Detect which cell encompasses the target text, then output its [X, Y] center coordinate. 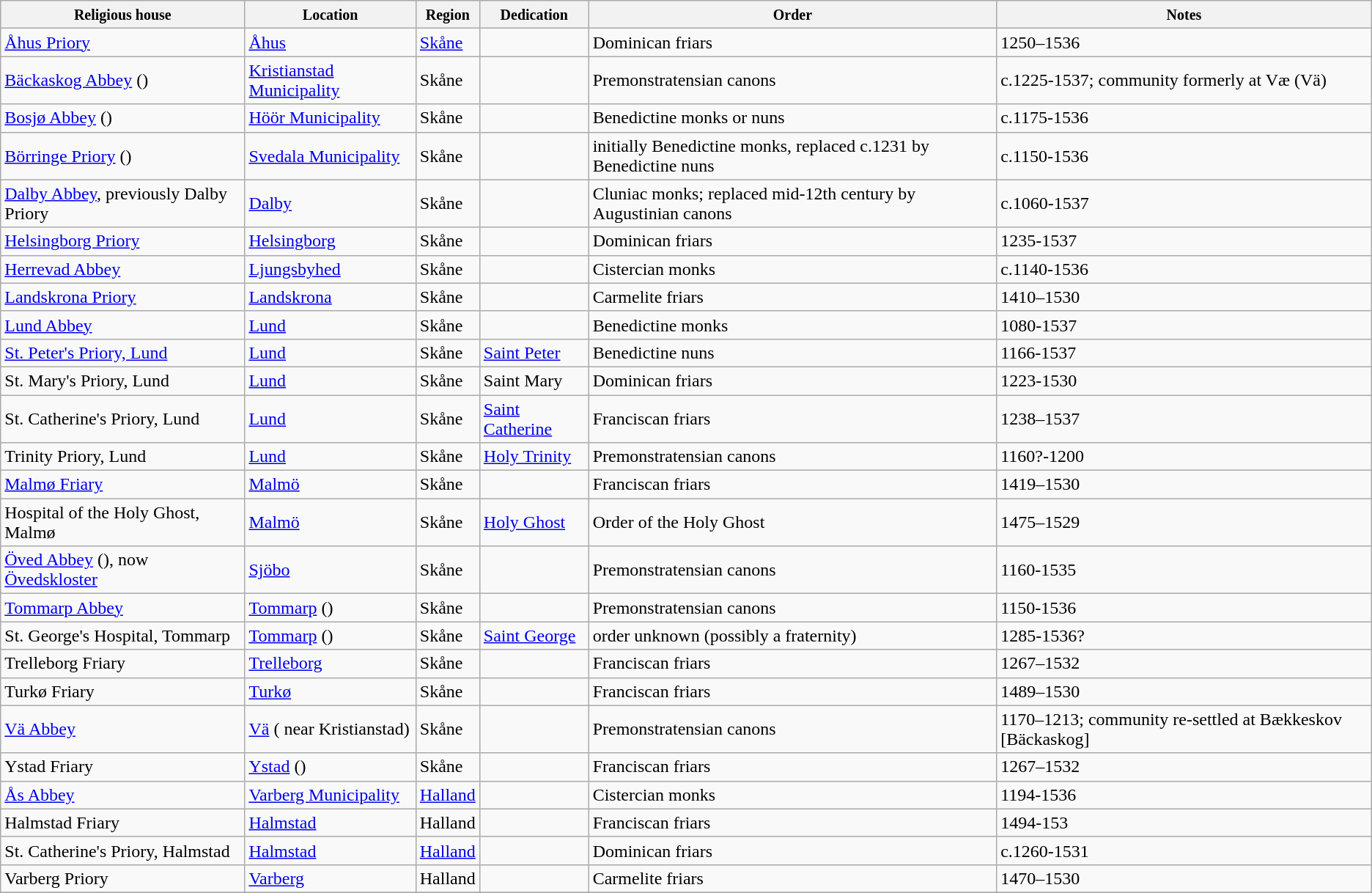
St. George's Hospital, Tommarp [123, 636]
Turkø [330, 691]
Ystad () [330, 767]
Saint George [534, 636]
St. Catherine's Priory, Halmstad [123, 850]
1160-1535 [1184, 570]
Order [792, 15]
1150-1536 [1184, 608]
Cluniac monks; replaced mid-12th century by Augustinian canons [792, 204]
Halmstad Friary [123, 823]
Benedictine nuns [792, 353]
Saint Peter [534, 353]
Herrevad Abbey [123, 269]
Öved Abbey (), now Övedskloster [123, 570]
1475–1529 [1184, 522]
Holy Trinity [534, 457]
St. Catherine's Priory, Lund [123, 418]
c.1175-1536 [1184, 118]
1489–1530 [1184, 691]
Tommarp Abbey [123, 608]
c.1150-1536 [1184, 155]
Holy Ghost [534, 522]
Location [330, 15]
initially Benedictine monks, replaced c.1231 by Benedictine nuns [792, 155]
Sjöbo [330, 570]
c.1260-1531 [1184, 850]
1080-1537 [1184, 325]
Trelleborg Friary [123, 664]
c.1140-1536 [1184, 269]
order unknown (possibly a fraternity) [792, 636]
Varberg Priory [123, 878]
1170–1213; community re-settled at Bækkeskov [Bäckaskog] [1184, 729]
Bosjø Abbey () [123, 118]
Trinity Priory, Lund [123, 457]
Vä ( near Kristianstad) [330, 729]
Landskrona Priory [123, 297]
Åhus Priory [123, 43]
Höör Municipality [330, 118]
Varberg [330, 878]
St. Mary's Priory, Lund [123, 381]
Svedala Municipality [330, 155]
Börringe Priory () [123, 155]
Notes [1184, 15]
Vä Abbey [123, 729]
Malmø Friary [123, 485]
Landskrona [330, 297]
Ystad Friary [123, 767]
Hospital of the Holy Ghost, Malmø [123, 522]
1250–1536 [1184, 43]
St. Peter's Priory, Lund [123, 353]
Religious house [123, 15]
c.1060-1537 [1184, 204]
Kristianstad Municipality [330, 81]
Ljungsbyhed [330, 269]
Dalby Abbey, previously Dalby Priory [123, 204]
1238–1537 [1184, 418]
Benedictine monks or nuns [792, 118]
1166-1537 [1184, 353]
Region [447, 15]
1194-1536 [1184, 795]
Varberg Municipality [330, 795]
Helsingborg Priory [123, 241]
Trelleborg [330, 664]
1410–1530 [1184, 297]
c.1225-1537; community formerly at Væ (Vä) [1184, 81]
Bäckaskog Abbey () [123, 81]
1494-153 [1184, 823]
1223-1530 [1184, 381]
Saint Catherine [534, 418]
Benedictine monks [792, 325]
1235-1537 [1184, 241]
Dedication [534, 15]
1470–1530 [1184, 878]
Åhus [330, 43]
Turkø Friary [123, 691]
Ås Abbey [123, 795]
1419–1530 [1184, 485]
1160?-1200 [1184, 457]
Saint Mary [534, 381]
Lund Abbey [123, 325]
1285-1536? [1184, 636]
Order of the Holy Ghost [792, 522]
Dalby [330, 204]
Helsingborg [330, 241]
